Return (X, Y) of the center of cell containing provided text 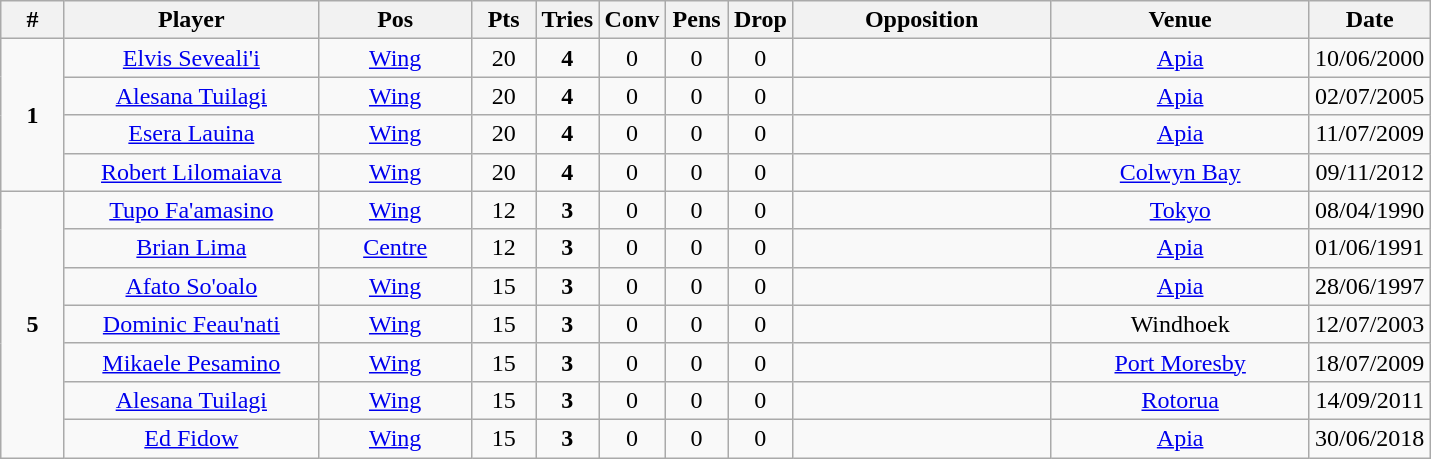
Tupo Fa'amasino (191, 210)
Elvis Seveali'i (191, 58)
Esera Lauina (191, 134)
Pos (395, 20)
12/07/2003 (1369, 324)
Afato So'oalo (191, 286)
Pts (504, 20)
09/11/2012 (1369, 172)
Port Moresby (1180, 362)
Rotorua (1180, 400)
08/04/1990 (1369, 210)
Tries (568, 20)
Tokyo (1180, 210)
Drop (760, 20)
5 (33, 324)
Dominic Feau'nati (191, 324)
02/07/2005 (1369, 96)
30/06/2018 (1369, 438)
Venue (1180, 20)
11/07/2009 (1369, 134)
Ed Fidow (191, 438)
Date (1369, 20)
Player (191, 20)
01/06/1991 (1369, 248)
Centre (395, 248)
Windhoek (1180, 324)
Colwyn Bay (1180, 172)
14/09/2011 (1369, 400)
Mikaele Pesamino (191, 362)
Pens (697, 20)
18/07/2009 (1369, 362)
Brian Lima (191, 248)
1 (33, 115)
Opposition (922, 20)
10/06/2000 (1369, 58)
Conv (632, 20)
Robert Lilomaiava (191, 172)
28/06/1997 (1369, 286)
# (33, 20)
